From the cell containing the given text, extract its center point as [x, y] coordinate. 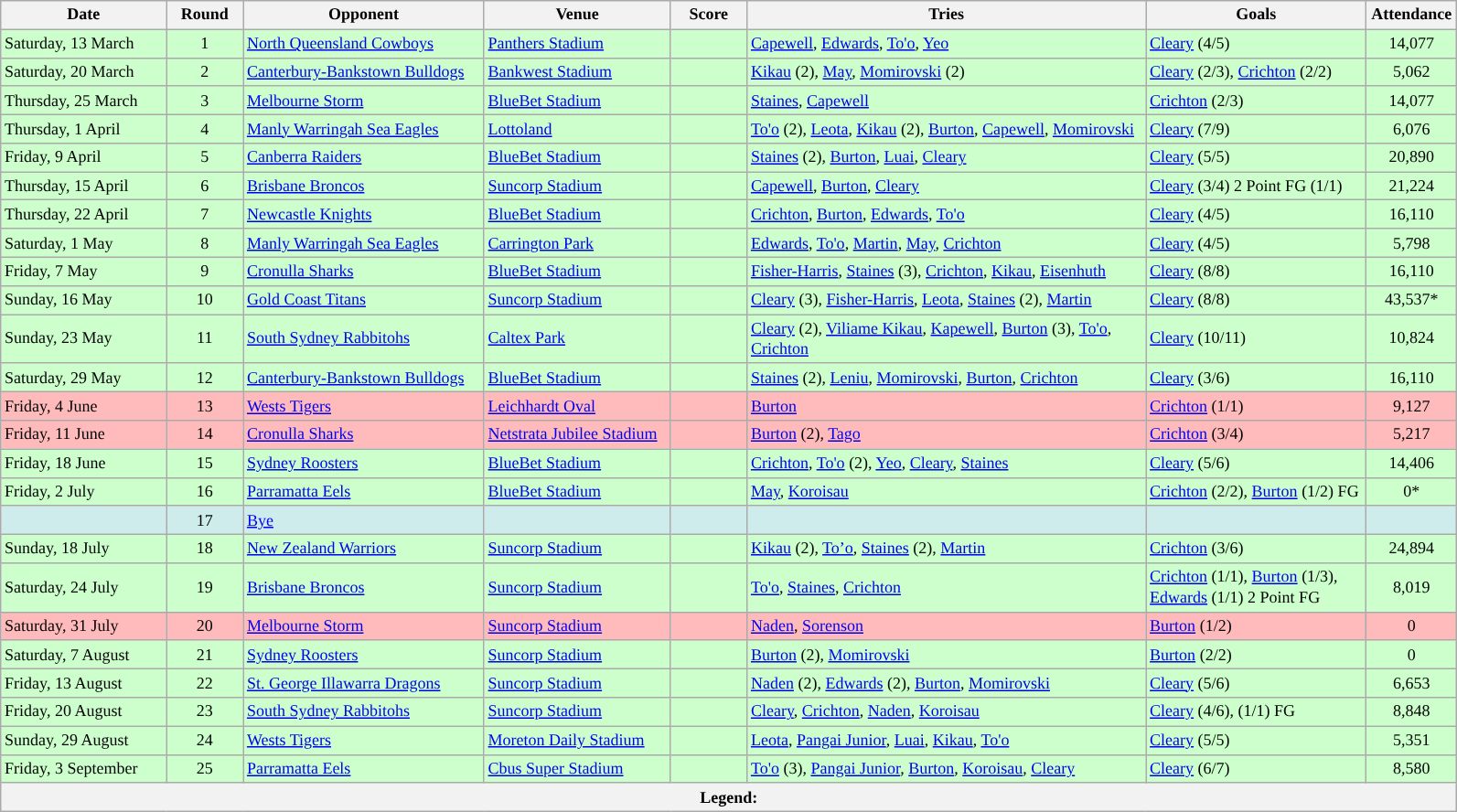
5 [205, 157]
16 [205, 492]
To'o, Staines, Crichton [947, 588]
Leichhardt Oval [577, 406]
8 [205, 243]
Crichton, Burton, Edwards, To'o [947, 214]
Cleary (6/7) [1257, 768]
4 [205, 128]
24,894 [1412, 549]
25 [205, 768]
Cleary (4/6), (1/1) FG [1257, 711]
Friday, 13 August [84, 684]
14,406 [1412, 463]
St. George Illawarra Dragons [364, 684]
Sunday, 23 May [84, 339]
8,580 [1412, 768]
13 [205, 406]
15 [205, 463]
Saturday, 13 March [84, 44]
Saturday, 1 May [84, 243]
Sunday, 29 August [84, 741]
Crichton (1/1), Burton (1/3), Edwards (1/1) 2 Point FG [1257, 588]
Caltex Park [577, 339]
3 [205, 101]
Friday, 11 June [84, 435]
9,127 [1412, 406]
24 [205, 741]
Friday, 18 June [84, 463]
1 [205, 44]
Staines (2), Burton, Luai, Cleary [947, 157]
Netstrata Jubilee Stadium [577, 435]
43,537* [1412, 300]
Friday, 7 May [84, 271]
10 [205, 300]
Staines, Capewell [947, 101]
5,062 [1412, 71]
Cleary (2), Viliame Kikau, Kapewell, Burton (3), To'o, Crichton [947, 339]
Score [709, 15]
6 [205, 187]
0* [1412, 492]
Venue [577, 15]
Cleary (3/4) 2 Point FG (1/1) [1257, 187]
New Zealand Warriors [364, 549]
21 [205, 655]
Kikau (2), To’o, Staines (2), Martin [947, 549]
Capewell, Edwards, To'o, Yeo [947, 44]
Carrington Park [577, 243]
20 [205, 625]
Gold Coast Titans [364, 300]
Friday, 3 September [84, 768]
Burton (2), Momirovski [947, 655]
Leota, Pangai Junior, Luai, Kikau, To'o [947, 741]
Goals [1257, 15]
Saturday, 7 August [84, 655]
Crichton (2/3) [1257, 101]
Panthers Stadium [577, 44]
Newcastle Knights [364, 214]
Sunday, 18 July [84, 549]
Crichton (2/2), Burton (1/2) FG [1257, 492]
Crichton, To'o (2), Yeo, Cleary, Staines [947, 463]
Thursday, 15 April [84, 187]
23 [205, 711]
Thursday, 25 March [84, 101]
Crichton (3/4) [1257, 435]
Sunday, 16 May [84, 300]
Cleary (10/11) [1257, 339]
Tries [947, 15]
Cleary (3/6) [1257, 377]
6,076 [1412, 128]
Bankwest Stadium [577, 71]
Saturday, 24 July [84, 588]
Date [84, 15]
11 [205, 339]
Thursday, 1 April [84, 128]
Kikau (2), May, Momirovski (2) [947, 71]
North Queensland Cowboys [364, 44]
May, Koroisau [947, 492]
Legend: [729, 797]
Staines (2), Leniu, Momirovski, Burton, Crichton [947, 377]
Moreton Daily Stadium [577, 741]
22 [205, 684]
Naden (2), Edwards (2), Burton, Momirovski [947, 684]
Fisher-Harris, Staines (3), Crichton, Kikau, Eisenhuth [947, 271]
Friday, 9 April [84, 157]
19 [205, 588]
Cbus Super Stadium [577, 768]
9 [205, 271]
2 [205, 71]
Saturday, 20 March [84, 71]
Saturday, 31 July [84, 625]
Thursday, 22 April [84, 214]
10,824 [1412, 339]
Capewell, Burton, Cleary [947, 187]
Burton [947, 406]
Cleary, Crichton, Naden, Koroisau [947, 711]
Crichton (1/1) [1257, 406]
8,019 [1412, 588]
17 [205, 519]
To'o (2), Leota, Kikau (2), Burton, Capewell, Momirovski [947, 128]
Round [205, 15]
5,798 [1412, 243]
Canberra Raiders [364, 157]
Cleary (2/3), Crichton (2/2) [1257, 71]
Attendance [1412, 15]
Friday, 20 August [84, 711]
Opponent [364, 15]
7 [205, 214]
To'o (3), Pangai Junior, Burton, Koroisau, Cleary [947, 768]
14 [205, 435]
Naden, Sorenson [947, 625]
18 [205, 549]
Lottoland [577, 128]
Friday, 4 June [84, 406]
Bye [364, 519]
5,351 [1412, 741]
8,848 [1412, 711]
6,653 [1412, 684]
12 [205, 377]
Cleary (7/9) [1257, 128]
Crichton (3/6) [1257, 549]
5,217 [1412, 435]
Burton (1/2) [1257, 625]
Burton (2), Tago [947, 435]
Friday, 2 July [84, 492]
Cleary (3), Fisher-Harris, Leota, Staines (2), Martin [947, 300]
Saturday, 29 May [84, 377]
20,890 [1412, 157]
21,224 [1412, 187]
Edwards, To'o, Martin, May, Crichton [947, 243]
Burton (2/2) [1257, 655]
